Pinpoint the cell where the given text exists, returning its (x, y) midpoint coordinate. 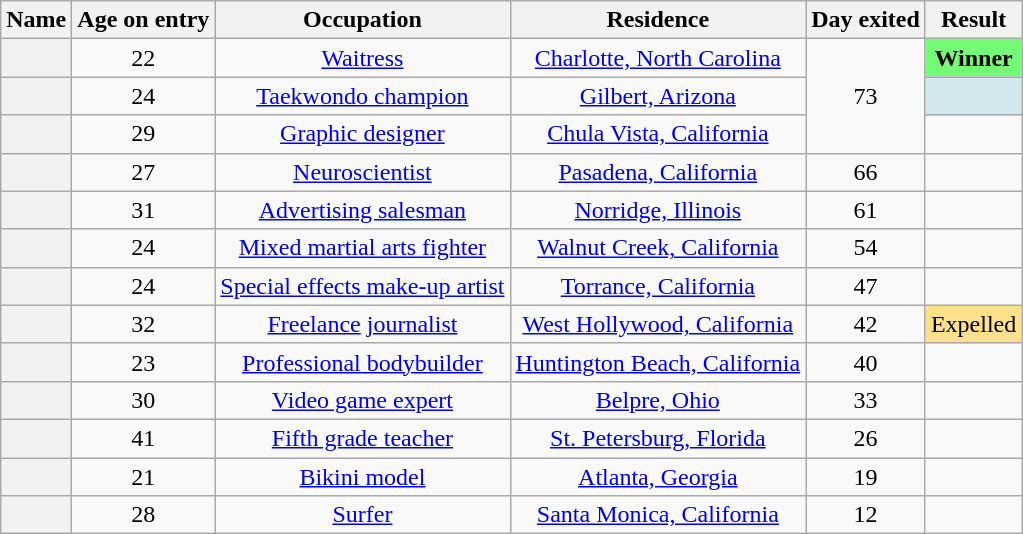
Special effects make-up artist (362, 286)
Pasadena, California (658, 172)
32 (144, 324)
Bikini model (362, 477)
Advertising salesman (362, 210)
Taekwondo champion (362, 96)
Waitress (362, 58)
42 (866, 324)
41 (144, 438)
Santa Monica, California (658, 515)
Torrance, California (658, 286)
26 (866, 438)
Freelance journalist (362, 324)
30 (144, 400)
12 (866, 515)
Gilbert, Arizona (658, 96)
Neuroscientist (362, 172)
40 (866, 362)
Fifth grade teacher (362, 438)
Video game expert (362, 400)
Expelled (973, 324)
54 (866, 248)
Result (973, 20)
Professional bodybuilder (362, 362)
Norridge, Illinois (658, 210)
West Hollywood, California (658, 324)
61 (866, 210)
Charlotte, North Carolina (658, 58)
Atlanta, Georgia (658, 477)
66 (866, 172)
Surfer (362, 515)
Walnut Creek, California (658, 248)
28 (144, 515)
Occupation (362, 20)
Belpre, Ohio (658, 400)
21 (144, 477)
Day exited (866, 20)
22 (144, 58)
33 (866, 400)
Age on entry (144, 20)
St. Petersburg, Florida (658, 438)
Name (36, 20)
19 (866, 477)
47 (866, 286)
Huntington Beach, California (658, 362)
Winner (973, 58)
31 (144, 210)
Graphic designer (362, 134)
Residence (658, 20)
Mixed martial arts fighter (362, 248)
Chula Vista, California (658, 134)
29 (144, 134)
73 (866, 96)
23 (144, 362)
27 (144, 172)
